Detect which cell encompasses the target text, then output its [x, y] center coordinate. 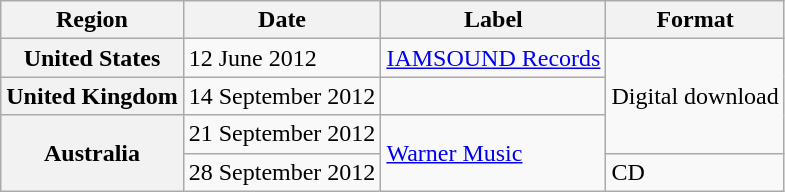
Format [695, 20]
Date [282, 20]
Region [92, 20]
IAMSOUND Records [494, 58]
12 June 2012 [282, 58]
Australia [92, 153]
United Kingdom [92, 96]
14 September 2012 [282, 96]
CD [695, 172]
28 September 2012 [282, 172]
Digital download [695, 96]
Warner Music [494, 153]
United States [92, 58]
21 September 2012 [282, 134]
Label [494, 20]
